Determine the [X, Y] coordinate at the center of the cell enclosing the given text.  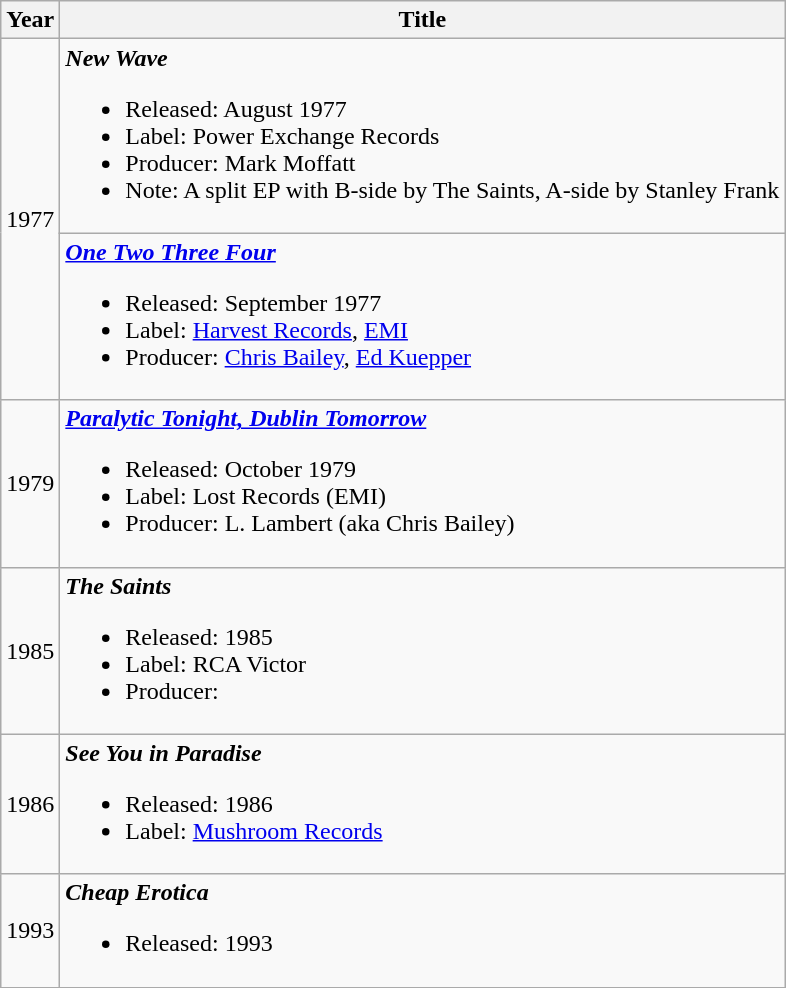
1993 [30, 930]
The SaintsReleased: 1985Label: RCA VictorProducer: [422, 650]
Title [422, 20]
Cheap EroticaReleased: 1993 [422, 930]
Paralytic Tonight, Dublin TomorrowReleased: October 1979Label: Lost Records (EMI)Producer: L. Lambert (aka Chris Bailey) [422, 484]
New WaveReleased: August 1977Label: Power Exchange RecordsProducer: Mark MoffattNote: A split EP with B-side by The Saints, A-side by Stanley Frank [422, 136]
1986 [30, 804]
One Two Three FourReleased: September 1977Label: Harvest Records, EMIProducer: Chris Bailey, Ed Kuepper [422, 316]
1985 [30, 650]
See You in ParadiseReleased: 1986Label: Mushroom Records [422, 804]
Year [30, 20]
1979 [30, 484]
1977 [30, 220]
